Find where the given text appears and provide that cell's center as (X, Y) coordinate. 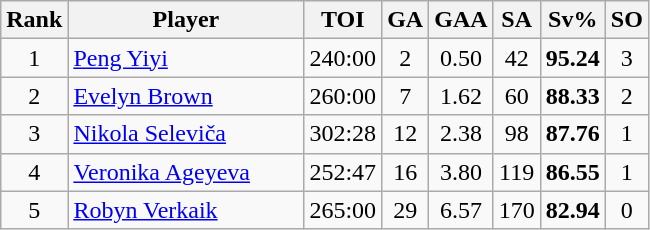
60 (516, 96)
12 (406, 134)
2.38 (461, 134)
16 (406, 172)
3.80 (461, 172)
42 (516, 58)
170 (516, 210)
240:00 (343, 58)
GAA (461, 20)
Nikola Seleviča (186, 134)
29 (406, 210)
GA (406, 20)
302:28 (343, 134)
0.50 (461, 58)
SA (516, 20)
7 (406, 96)
95.24 (572, 58)
Player (186, 20)
260:00 (343, 96)
Veronika Ageyeva (186, 172)
252:47 (343, 172)
TOI (343, 20)
6.57 (461, 210)
5 (34, 210)
119 (516, 172)
4 (34, 172)
87.76 (572, 134)
Evelyn Brown (186, 96)
Robyn Verkaik (186, 210)
86.55 (572, 172)
SO (626, 20)
88.33 (572, 96)
1.62 (461, 96)
Sv% (572, 20)
265:00 (343, 210)
98 (516, 134)
Rank (34, 20)
Peng Yiyi (186, 58)
0 (626, 210)
82.94 (572, 210)
